For the text-containing cell, return its midpoint in [x, y] coordinate format. 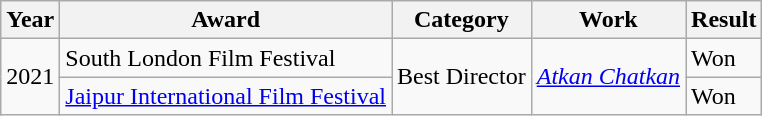
Result [724, 20]
South London Film Festival [226, 58]
Best Director [462, 77]
Category [462, 20]
Atkan Chatkan [608, 77]
Jaipur International Film Festival [226, 96]
Award [226, 20]
2021 [30, 77]
Work [608, 20]
Year [30, 20]
